For the text-containing cell, return its midpoint in [x, y] coordinate format. 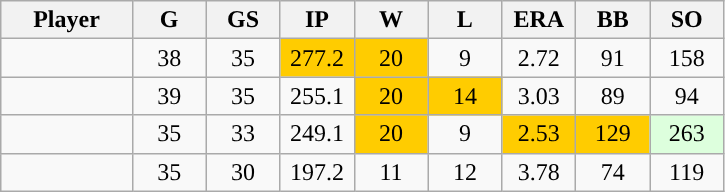
94 [687, 96]
G [169, 20]
30 [243, 172]
SO [687, 20]
ERA [539, 20]
3.03 [539, 96]
263 [687, 134]
38 [169, 58]
129 [613, 134]
39 [169, 96]
249.1 [317, 134]
W [391, 20]
89 [613, 96]
12 [465, 172]
197.2 [317, 172]
91 [613, 58]
158 [687, 58]
255.1 [317, 96]
2.53 [539, 134]
L [465, 20]
3.78 [539, 172]
GS [243, 20]
277.2 [317, 58]
2.72 [539, 58]
74 [613, 172]
119 [687, 172]
14 [465, 96]
11 [391, 172]
Player [66, 20]
33 [243, 134]
IP [317, 20]
BB [613, 20]
